Provide the (x, y) coordinate of the cell's center where the given text is located.  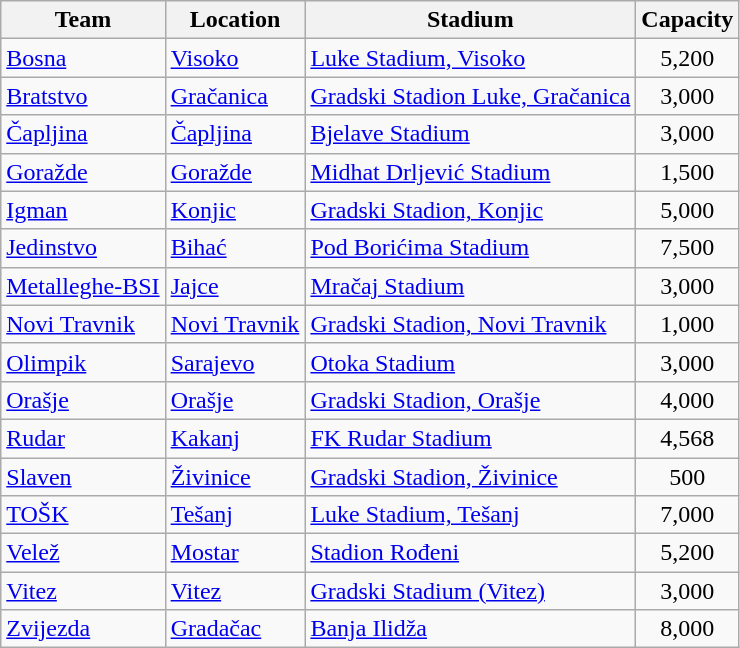
Luke Stadium, Visoko (470, 58)
Igman (83, 210)
1,000 (688, 324)
7,500 (688, 248)
Gradski Stadium (Vitez) (470, 591)
Metalleghe-BSI (83, 286)
Midhat Drljević Stadium (470, 172)
1,500 (688, 172)
Živinice (235, 477)
Gradačac (235, 629)
Bratstvo (83, 96)
Gradski Stadion, Konjic (470, 210)
Gračanica (235, 96)
4,568 (688, 438)
Stadion Rođeni (470, 553)
Tešanj (235, 515)
Mračaj Stadium (470, 286)
Jedinstvo (83, 248)
Sarajevo (235, 362)
4,000 (688, 400)
Jajce (235, 286)
Visoko (235, 58)
Bjelave Stadium (470, 134)
7,000 (688, 515)
Stadium (470, 20)
Kakanj (235, 438)
Location (235, 20)
Rudar (83, 438)
Team (83, 20)
Pod Borićima Stadium (470, 248)
Slaven (83, 477)
Olimpik (83, 362)
Luke Stadium, Tešanj (470, 515)
8,000 (688, 629)
Konjic (235, 210)
Otoka Stadium (470, 362)
Capacity (688, 20)
Zvijezda (83, 629)
Mostar (235, 553)
Bosna (83, 58)
TOŠK (83, 515)
Gradski Stadion, Orašje (470, 400)
Bihać (235, 248)
Gradski Stadion Luke, Gračanica (470, 96)
Gradski Stadion, Novi Travnik (470, 324)
5,000 (688, 210)
Banja Ilidža (470, 629)
500 (688, 477)
FK Rudar Stadium (470, 438)
Velež (83, 553)
Gradski Stadion, Živinice (470, 477)
